Provide the [x, y] coordinate of the cell's center where the given text is located.  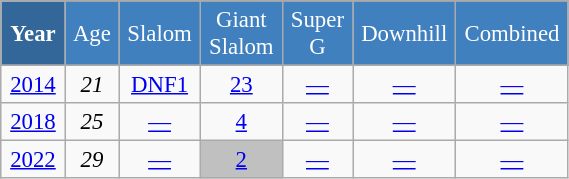
Combined [512, 34]
DNF1 [160, 85]
GiantSlalom [241, 34]
2014 [33, 85]
Super G [317, 34]
2 [241, 160]
Downhill [404, 34]
4 [241, 122]
23 [241, 85]
Age [92, 34]
25 [92, 122]
29 [92, 160]
Slalom [160, 34]
Year [33, 34]
2018 [33, 122]
21 [92, 85]
2022 [33, 160]
